Determine the [x, y] coordinate at the center of the cell enclosing the given text.  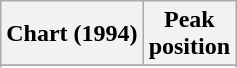
Chart (1994) [72, 34]
Peakposition [189, 34]
